Locate the cell with the specified text and output its (x, y) center coordinate. 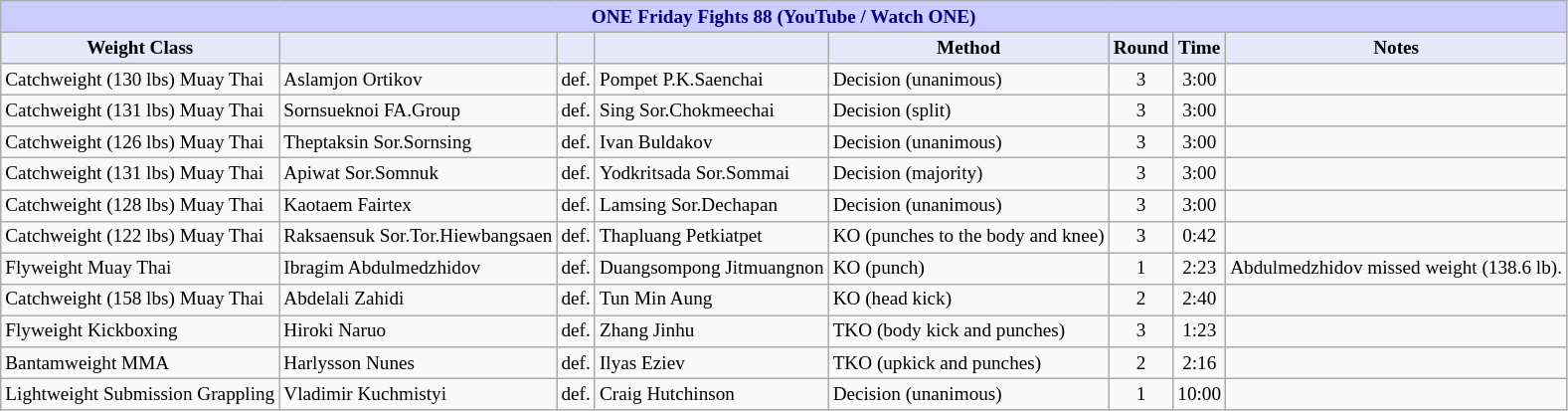
Ilyas Eziev (712, 363)
Round (1141, 48)
Decision (majority) (968, 174)
KO (head kick) (968, 300)
Sing Sor.Chokmeechai (712, 110)
Weight Class (140, 48)
10:00 (1199, 394)
TKO (upkick and punches) (968, 363)
Catchweight (130 lbs) Muay Thai (140, 80)
KO (punches to the body and knee) (968, 237)
Thapluang Petkiatpet (712, 237)
Abdelali Zahidi (418, 300)
Theptaksin Sor.Sornsing (418, 142)
Pompet P.K.Saenchai (712, 80)
KO (punch) (968, 269)
Sornsueknoi FA.Group (418, 110)
Notes (1396, 48)
Lightweight Submission Grappling (140, 394)
Catchweight (126 lbs) Muay Thai (140, 142)
Craig Hutchinson (712, 394)
Abdulmedzhidov missed weight (138.6 lb). (1396, 269)
Catchweight (128 lbs) Muay Thai (140, 205)
Aslamjon Ortikov (418, 80)
Hiroki Naruo (418, 331)
Apiwat Sor.Somnuk (418, 174)
Kaotaem Fairtex (418, 205)
2:16 (1199, 363)
Yodkritsada Sor.Sommai (712, 174)
Harlysson Nunes (418, 363)
Tun Min Aung (712, 300)
Zhang Jinhu (712, 331)
Vladimir Kuchmistyi (418, 394)
Method (968, 48)
2:40 (1199, 300)
Ibragim Abdulmedzhidov (418, 269)
Ivan Buldakov (712, 142)
1:23 (1199, 331)
Catchweight (122 lbs) Muay Thai (140, 237)
2:23 (1199, 269)
Time (1199, 48)
Bantamweight MMA (140, 363)
TKO (body kick and punches) (968, 331)
Flyweight Kickboxing (140, 331)
Duangsompong Jitmuangnon (712, 269)
ONE Friday Fights 88 (YouTube / Watch ONE) (784, 17)
Raksaensuk Sor.Tor.Hiewbangsaen (418, 237)
Lamsing Sor.Dechapan (712, 205)
Decision (split) (968, 110)
Catchweight (158 lbs) Muay Thai (140, 300)
Flyweight Muay Thai (140, 269)
0:42 (1199, 237)
